Identify which cell holds the provided text, then report its (X, Y) central coordinate. 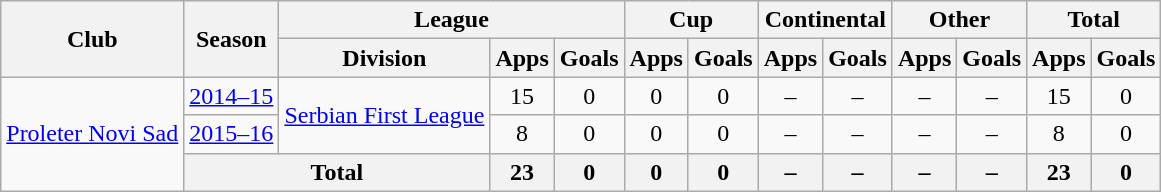
Club (92, 39)
Proleter Novi Sad (92, 134)
League (452, 20)
2014–15 (232, 96)
Serbian First League (384, 115)
Continental (825, 20)
Division (384, 58)
Season (232, 39)
2015–16 (232, 134)
Cup (691, 20)
Other (959, 20)
